For the text-containing cell, return its midpoint in [x, y] coordinate format. 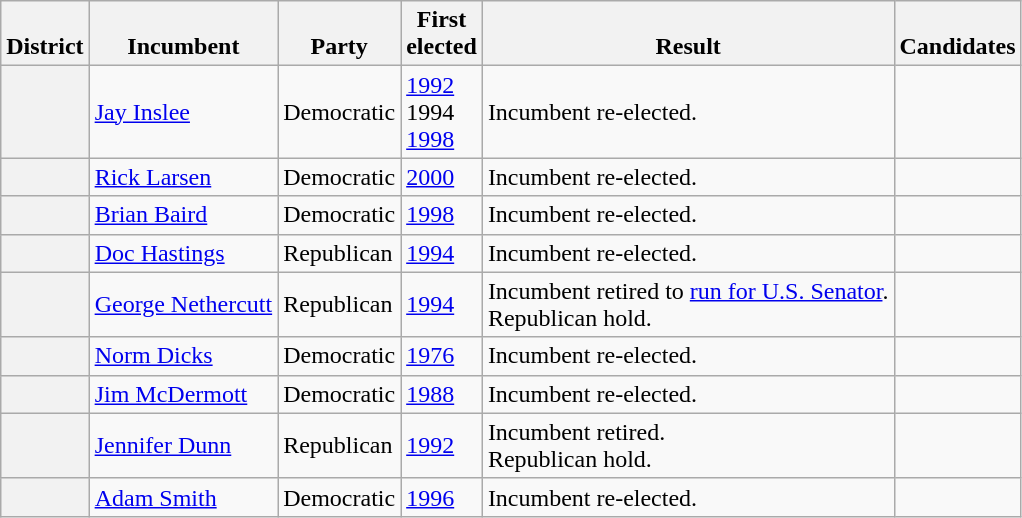
Jennifer Dunn [184, 446]
Candidates [958, 34]
Jay Inslee [184, 112]
1992 [442, 446]
Norm Dicks [184, 356]
Brian Baird [184, 215]
Incumbent retired to run for U.S. Senator.Republican hold. [688, 304]
Adam Smith [184, 497]
District [45, 34]
Jim McDermott [184, 394]
Doc Hastings [184, 253]
George Nethercutt [184, 304]
Result [688, 34]
Incumbent retired.Republican hold. [688, 446]
1988 [442, 394]
19921994 1998 [442, 112]
1998 [442, 215]
Incumbent [184, 34]
Firstelected [442, 34]
Party [340, 34]
1976 [442, 356]
Rick Larsen [184, 177]
1996 [442, 497]
2000 [442, 177]
